For the text-containing cell, return its midpoint in [X, Y] coordinate format. 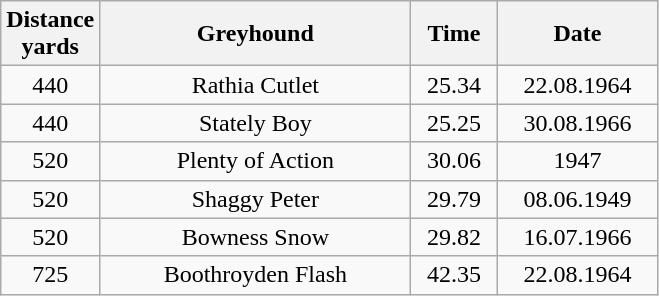
Distance yards [50, 34]
Plenty of Action [256, 161]
Bowness Snow [256, 237]
30.08.1966 [578, 123]
29.82 [454, 237]
Shaggy Peter [256, 199]
16.07.1966 [578, 237]
Rathia Cutlet [256, 85]
25.34 [454, 85]
Date [578, 34]
30.06 [454, 161]
Greyhound [256, 34]
Time [454, 34]
29.79 [454, 199]
725 [50, 275]
42.35 [454, 275]
Stately Boy [256, 123]
08.06.1949 [578, 199]
25.25 [454, 123]
Boothroyden Flash [256, 275]
1947 [578, 161]
